For the text-containing cell, return its midpoint in (x, y) coordinate format. 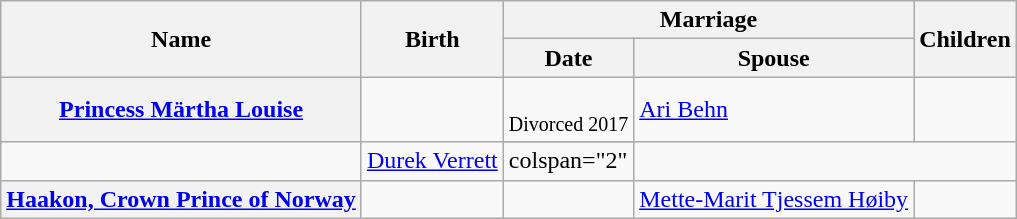
Princess Märtha Louise (182, 110)
Durek Verrett (432, 161)
Mette-Marit Tjessem Høiby (774, 199)
Name (182, 39)
colspan="2" (568, 161)
Haakon, Crown Prince of Norway (182, 199)
Marriage (708, 20)
Children (966, 39)
Spouse (774, 58)
Divorced 2017 (568, 110)
Date (568, 58)
Birth (432, 39)
Ari Behn (774, 110)
